Detect which cell encompasses the target text, then output its (x, y) center coordinate. 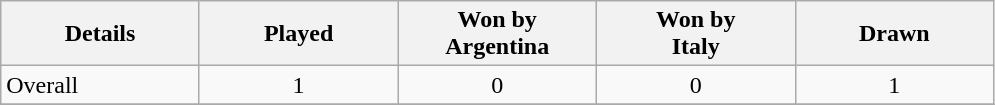
Details (100, 34)
Played (298, 34)
Drawn (894, 34)
Won byItaly (696, 34)
Overall (100, 85)
Won byArgentina (498, 34)
